From the cell containing the given text, extract its center point as [X, Y] coordinate. 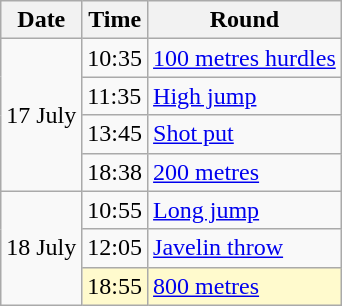
Long jump [245, 210]
200 metres [245, 172]
10:35 [115, 58]
Javelin throw [245, 248]
Time [115, 20]
100 metres hurdles [245, 58]
Shot put [245, 134]
10:55 [115, 210]
High jump [245, 96]
11:35 [115, 96]
13:45 [115, 134]
12:05 [115, 248]
18 July [42, 248]
18:55 [115, 286]
18:38 [115, 172]
Date [42, 20]
Round [245, 20]
800 metres [245, 286]
17 July [42, 115]
